Capture the cell that displays the provided text and extract its [x, y] central coordinate. 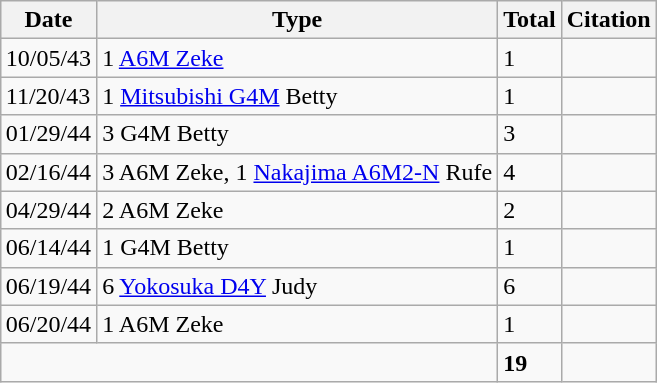
1 G4M Betty [298, 248]
1 Mitsubishi G4M Betty [298, 96]
4 [530, 172]
06/14/44 [48, 248]
Type [298, 20]
2 [530, 210]
10/05/43 [48, 58]
06/20/44 [48, 324]
02/16/44 [48, 172]
3 [530, 134]
01/29/44 [48, 134]
6 Yokosuka D4Y Judy [298, 286]
19 [530, 362]
04/29/44 [48, 210]
Citation [608, 20]
11/20/43 [48, 96]
Total [530, 20]
6 [530, 286]
3 G4M Betty [298, 134]
3 A6M Zeke, 1 Nakajima A6M2-N Rufe [298, 172]
Date [48, 20]
06/19/44 [48, 286]
2 A6M Zeke [298, 210]
